Provide the [X, Y] coordinate of the cell's center where the given text is located.  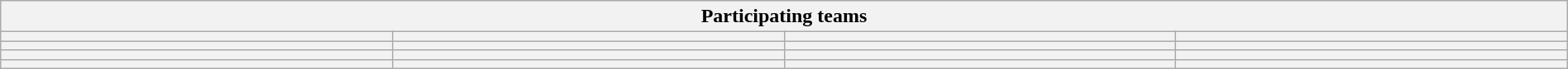
Participating teams [784, 16]
